Pinpoint the cell where the given text exists, returning its [x, y] midpoint coordinate. 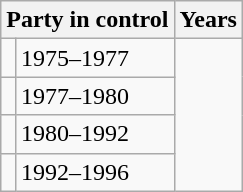
1975–1977 [94, 58]
Party in control [88, 20]
1977–1980 [94, 96]
1980–1992 [94, 134]
1992–1996 [94, 172]
Years [208, 20]
